Return the (x, y) coordinate for the center point of the cell that contains the specified text.  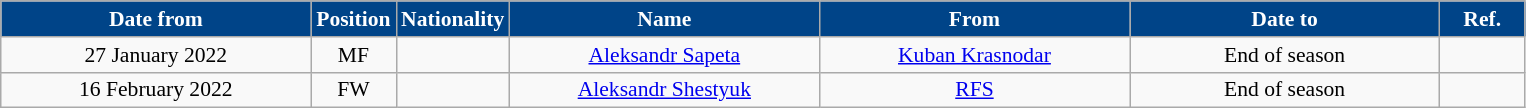
Name (664, 19)
Ref. (1482, 19)
Date from (156, 19)
16 February 2022 (156, 90)
Date to (1285, 19)
Aleksandr Sapeta (664, 55)
27 January 2022 (156, 55)
Kuban Krasnodar (974, 55)
Position (354, 19)
RFS (974, 90)
FW (354, 90)
Aleksandr Shestyuk (664, 90)
From (974, 19)
Nationality (452, 19)
MF (354, 55)
